Output the [x, y] coordinate of the center of the cell containing the given text.  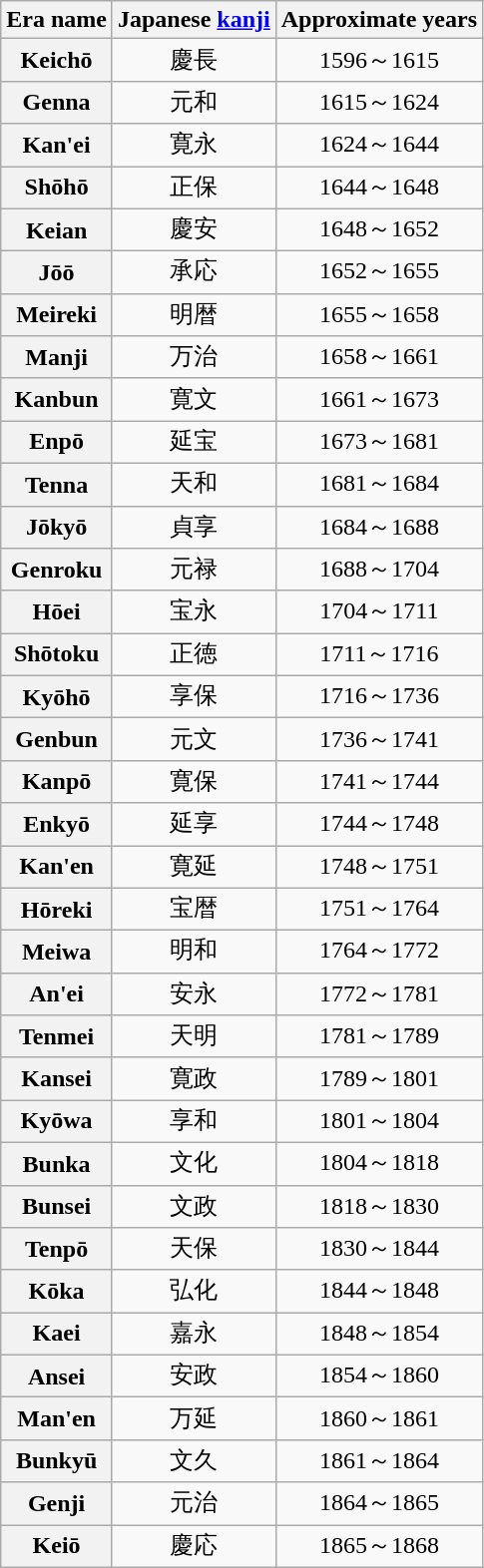
元文 [194, 740]
宝暦 [194, 910]
嘉永 [194, 1335]
1684～1688 [379, 527]
寛政 [194, 1079]
天明 [194, 1037]
寛永 [194, 146]
享保 [194, 696]
承応 [194, 273]
万延 [194, 1418]
1711～1716 [379, 654]
Kanpō [57, 782]
Genna [57, 102]
1652～1655 [379, 273]
Genroku [57, 571]
万治 [194, 357]
1681～1684 [379, 485]
Tenpō [57, 1249]
1772～1781 [379, 993]
Tenmei [57, 1037]
Kaei [57, 1335]
慶安 [194, 229]
文久 [194, 1460]
Man'en [57, 1418]
Meiwa [57, 952]
1848～1854 [379, 1335]
1744～1748 [379, 824]
Approximate years [379, 20]
正保 [194, 188]
1673～1681 [379, 443]
1781～1789 [379, 1037]
安永 [194, 993]
文政 [194, 1207]
1716～1736 [379, 696]
正徳 [194, 654]
Bunsei [57, 1207]
Hōei [57, 612]
1864～1865 [379, 1504]
Shōtoku [57, 654]
1764～1772 [379, 952]
Kanbun [57, 399]
Kōka [57, 1291]
元禄 [194, 571]
明暦 [194, 315]
1736～1741 [379, 740]
1658～1661 [379, 357]
Hōreki [57, 910]
Kansei [57, 1079]
1748～1751 [379, 868]
1860～1861 [379, 1418]
Jōkyō [57, 527]
貞享 [194, 527]
1644～1648 [379, 188]
1818～1830 [379, 1207]
元和 [194, 102]
享和 [194, 1121]
Kan'ei [57, 146]
Era name [57, 20]
天保 [194, 1249]
1844～1848 [379, 1291]
明和 [194, 952]
弘化 [194, 1291]
1861～1864 [379, 1460]
1789～1801 [379, 1079]
1751～1764 [379, 910]
1688～1704 [379, 571]
寛保 [194, 782]
慶長 [194, 60]
宝永 [194, 612]
Enkyō [57, 824]
1655～1658 [379, 315]
Tenna [57, 485]
慶応 [194, 1546]
寛文 [194, 399]
1615～1624 [379, 102]
天和 [194, 485]
Meireki [57, 315]
1741～1744 [379, 782]
元治 [194, 1504]
1704～1711 [379, 612]
Enpō [57, 443]
Bunka [57, 1163]
Jōō [57, 273]
延宝 [194, 443]
1865～1868 [379, 1546]
Genji [57, 1504]
Manji [57, 357]
1648～1652 [379, 229]
Keian [57, 229]
延享 [194, 824]
寛延 [194, 868]
Keichō [57, 60]
1624～1644 [379, 146]
Keiō [57, 1546]
Genbun [57, 740]
Shōhō [57, 188]
An'ei [57, 993]
Bunkyū [57, 1460]
1801～1804 [379, 1121]
1804～1818 [379, 1163]
1830～1844 [379, 1249]
1661～1673 [379, 399]
Kyōwa [57, 1121]
1596～1615 [379, 60]
Kyōhō [57, 696]
Japanese kanji [194, 20]
Kan'en [57, 868]
安政 [194, 1376]
文化 [194, 1163]
Ansei [57, 1376]
1854～1860 [379, 1376]
